From the cell containing the given text, extract its center point as (X, Y) coordinate. 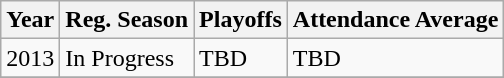
Attendance Average (396, 20)
2013 (30, 58)
Playoffs (241, 20)
Reg. Season (127, 20)
Year (30, 20)
In Progress (127, 58)
